Extract the [x, y] coordinate from the center of the cell holding the provided text.  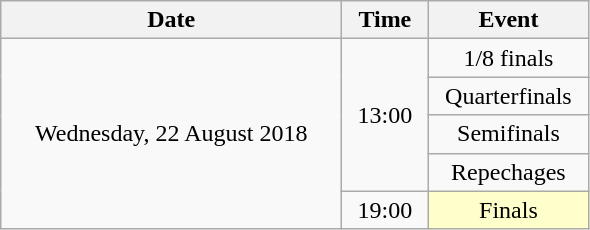
Wednesday, 22 August 2018 [172, 134]
1/8 finals [508, 58]
19:00 [385, 210]
Semifinals [508, 134]
13:00 [385, 115]
Finals [508, 210]
Quarterfinals [508, 96]
Date [172, 20]
Event [508, 20]
Time [385, 20]
Repechages [508, 172]
